Provide the (X, Y) coordinate of the cell's center where the given text is located.  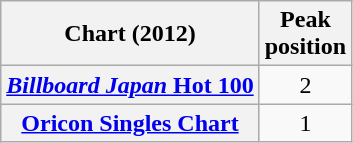
2 (305, 85)
1 (305, 123)
Chart (2012) (130, 34)
Billboard Japan Hot 100 (130, 85)
Peakposition (305, 34)
Oricon Singles Chart (130, 123)
